Detect which cell encompasses the target text, then output its [x, y] center coordinate. 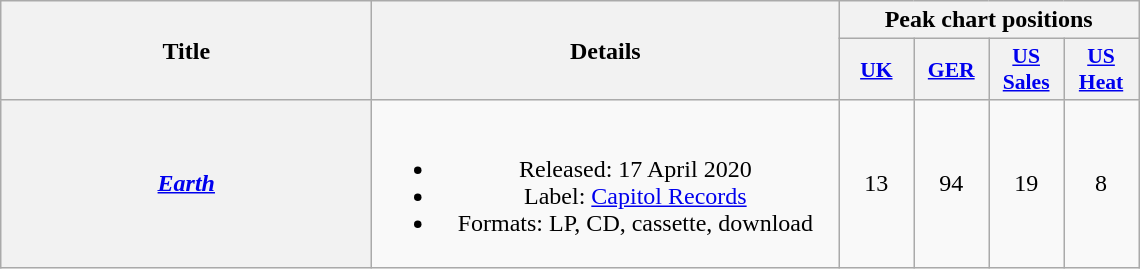
Title [186, 50]
13 [876, 184]
8 [1102, 184]
94 [952, 184]
UK [876, 70]
GER [952, 70]
USHeat [1102, 70]
Earth [186, 184]
USSales [1026, 70]
Peak chart positions [989, 20]
Details [606, 50]
19 [1026, 184]
Released: 17 April 2020Label: Capitol RecordsFormats: LP, CD, cassette, download [606, 184]
